Identify which cell holds the provided text, then report its (x, y) central coordinate. 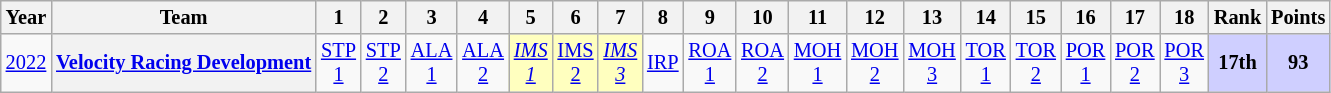
ROA1 (710, 63)
ROA2 (762, 63)
6 (576, 17)
IMS1 (531, 63)
3 (432, 17)
7 (620, 17)
ALA2 (483, 63)
STP1 (338, 63)
Points (1298, 17)
TOR1 (986, 63)
POR1 (1086, 63)
2 (384, 17)
POR3 (1184, 63)
17 (1134, 17)
14 (986, 17)
2022 (26, 63)
18 (1184, 17)
ALA1 (432, 63)
POR2 (1134, 63)
Rank (1238, 17)
TOR2 (1036, 63)
IMS3 (620, 63)
15 (1036, 17)
5 (531, 17)
93 (1298, 63)
MOH2 (874, 63)
8 (662, 17)
IMS2 (576, 63)
Year (26, 17)
STP2 (384, 63)
4 (483, 17)
12 (874, 17)
11 (818, 17)
16 (1086, 17)
10 (762, 17)
17th (1238, 63)
IRP (662, 63)
Velocity Racing Development (184, 63)
MOH1 (818, 63)
1 (338, 17)
13 (932, 17)
MOH3 (932, 63)
Team (184, 17)
9 (710, 17)
